Capture the cell that displays the provided text and extract its [x, y] central coordinate. 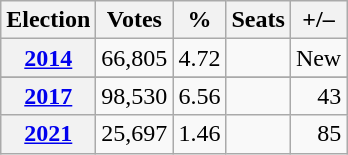
Seats [258, 20]
1.46 [200, 134]
2014 [48, 58]
Votes [134, 20]
25,697 [134, 134]
6.56 [200, 96]
New [318, 58]
Election [48, 20]
% [200, 20]
66,805 [134, 58]
4.72 [200, 58]
85 [318, 134]
98,530 [134, 96]
43 [318, 96]
2021 [48, 134]
+/– [318, 20]
2017 [48, 96]
